Find where the given text appears and provide that cell's center as [X, Y] coordinate. 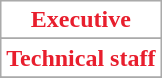
Executive [81, 20]
Technical staff [81, 58]
